For the text-containing cell, return its midpoint in [X, Y] coordinate format. 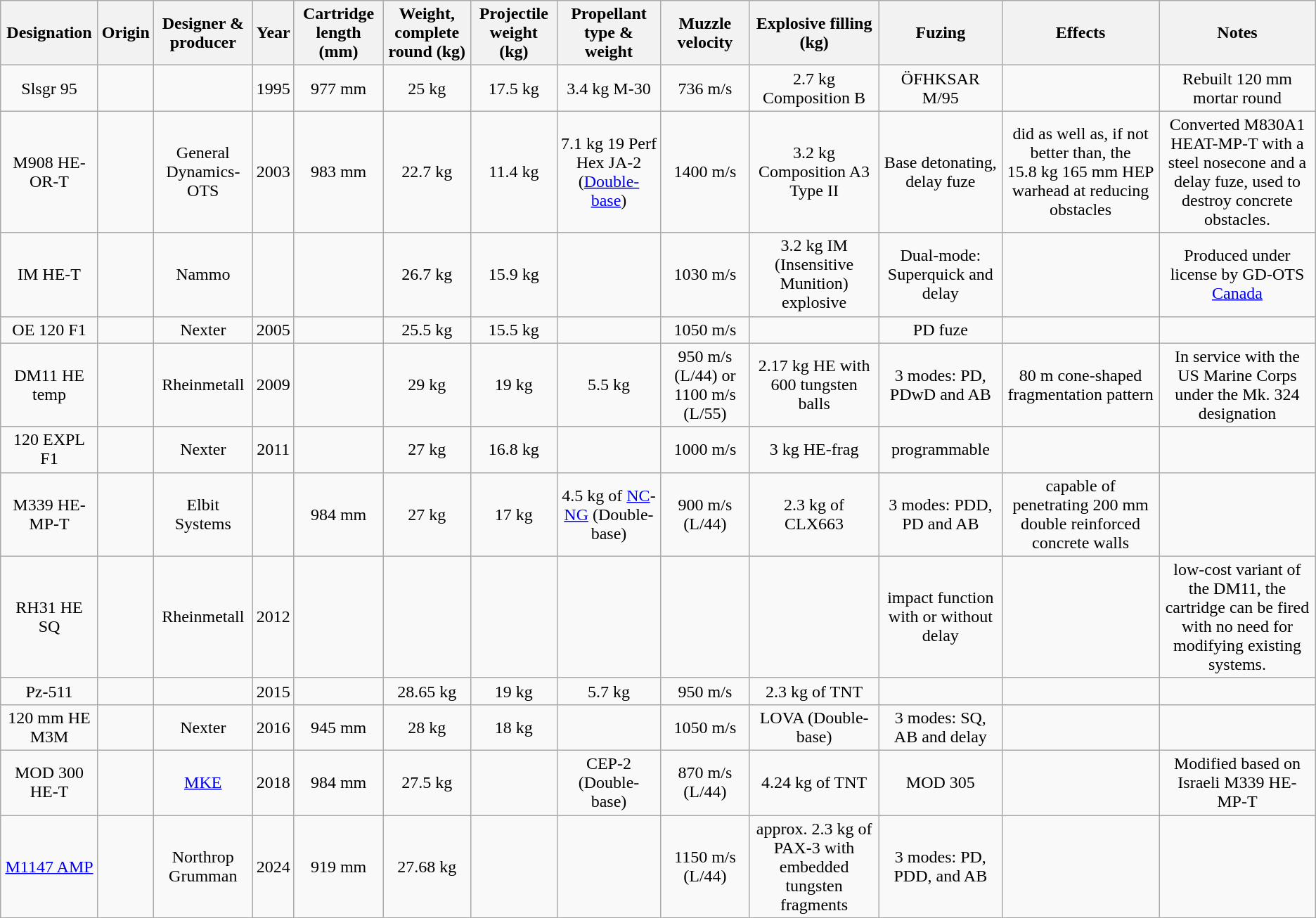
120 mm HE M3M [49, 727]
2.7 kgComposition B [814, 89]
RH31 HE SQ [49, 617]
Dual-mode: Superquick and delay [941, 274]
MKE [202, 782]
low-cost variant of the DM11, the cartridge can be fired with no need for modifying existing systems. [1237, 617]
ÖFHKSAR M/95 [941, 89]
945 mm [339, 727]
120 EXPL F1 [49, 450]
977 mm [339, 89]
MOD 300 HE-T [49, 782]
Elbit Systems [202, 515]
approx. 2.3 kg of PAX-3 with embedded tungsten fragments [814, 867]
M339 HE-MP-T [49, 515]
18 kg [514, 727]
4.5 kg of NC-NG (Double-base) [609, 515]
Muzzle velocity [705, 33]
5.5 kg [609, 385]
2018 [273, 782]
Converted M830A1 HEAT-MP-T with a steel nosecone and a delay fuze, used to destroy concrete obstacles. [1237, 172]
3 modes: PDD, PD and AB [941, 515]
3.4 kg M-30 [609, 89]
M908 HE-OR-T [49, 172]
PD fuze [941, 330]
2024 [273, 867]
DM11 HE temp [49, 385]
Rebuilt 120 mm mortar round [1237, 89]
1400 m/s [705, 172]
950 m/s (L/44) or 1100 m/s (L/55) [705, 385]
Pz-511 [49, 691]
3 kg HE-frag [814, 450]
919 mm [339, 867]
16.8 kg [514, 450]
Fuzing [941, 33]
28 kg [427, 727]
27.68 kg [427, 867]
29 kg [427, 385]
2.3 kg of CLX663 [814, 515]
80 m cone-shaped fragmentation pattern [1080, 385]
Designation [49, 33]
Produced under license by GD-OTS Canada [1237, 274]
LOVA (Double-base) [814, 727]
programmable [941, 450]
Explosive filling (kg) [814, 33]
2.17 kg HE with 600 tungsten balls [814, 385]
Effects [1080, 33]
3 modes: PD, PDwD and AB [941, 385]
Year [273, 33]
Projectile weight (kg) [514, 33]
27.5 kg [427, 782]
7.1 kg 19 Perf Hex JA-2 (Double-base) [609, 172]
25.5 kg [427, 330]
22.7 kg [427, 172]
M1147 AMP [49, 867]
1000 m/s [705, 450]
MOD 305 [941, 782]
2012 [273, 617]
1995 [273, 89]
CEP-2 (Double-base) [609, 782]
impact function with or without delay [941, 617]
3.2 kg IM (Insensitive Munition) explosive [814, 274]
Propellant type & weight [609, 33]
Northrop Grumman [202, 867]
Designer & producer [202, 33]
Nammo [202, 274]
Base detonating, delay fuze [941, 172]
15.5 kg [514, 330]
2005 [273, 330]
Slsgr 95 [49, 89]
736 m/s [705, 89]
11.4 kg [514, 172]
Origin [125, 33]
2011 [273, 450]
In service with the US Marine Corps under the Mk. 324 designation [1237, 385]
did as well as, if not better than, the 15.8 kg 165 mm HEP warhead at reducing obstacles [1080, 172]
Modified based on Israeli M339 HE-MP-T [1237, 782]
Cartridge length (mm) [339, 33]
26.7 kg [427, 274]
General Dynamics-OTS [202, 172]
15.9 kg [514, 274]
capable of penetrating 200 mm double reinforced concrete walls [1080, 515]
2003 [273, 172]
OE 120 F1 [49, 330]
28.65 kg [427, 691]
25 kg [427, 89]
983 mm [339, 172]
17.5 kg [514, 89]
950 m/s [705, 691]
900 m/s (L/44) [705, 515]
2009 [273, 385]
5.7 kg [609, 691]
3.2 kg Composition A3 Type II [814, 172]
3 modes: SQ, AB and delay [941, 727]
IM HE-T [49, 274]
17 kg [514, 515]
4.24 kg of TNT [814, 782]
1150 m/s (L/44) [705, 867]
3 modes: PD, PDD, and AB [941, 867]
1030 m/s [705, 274]
Notes [1237, 33]
870 m/s (L/44) [705, 782]
2015 [273, 691]
Weight, complete round (kg) [427, 33]
2.3 kg of TNT [814, 691]
2016 [273, 727]
